Locate the cell with the specified text and output its [x, y] center coordinate. 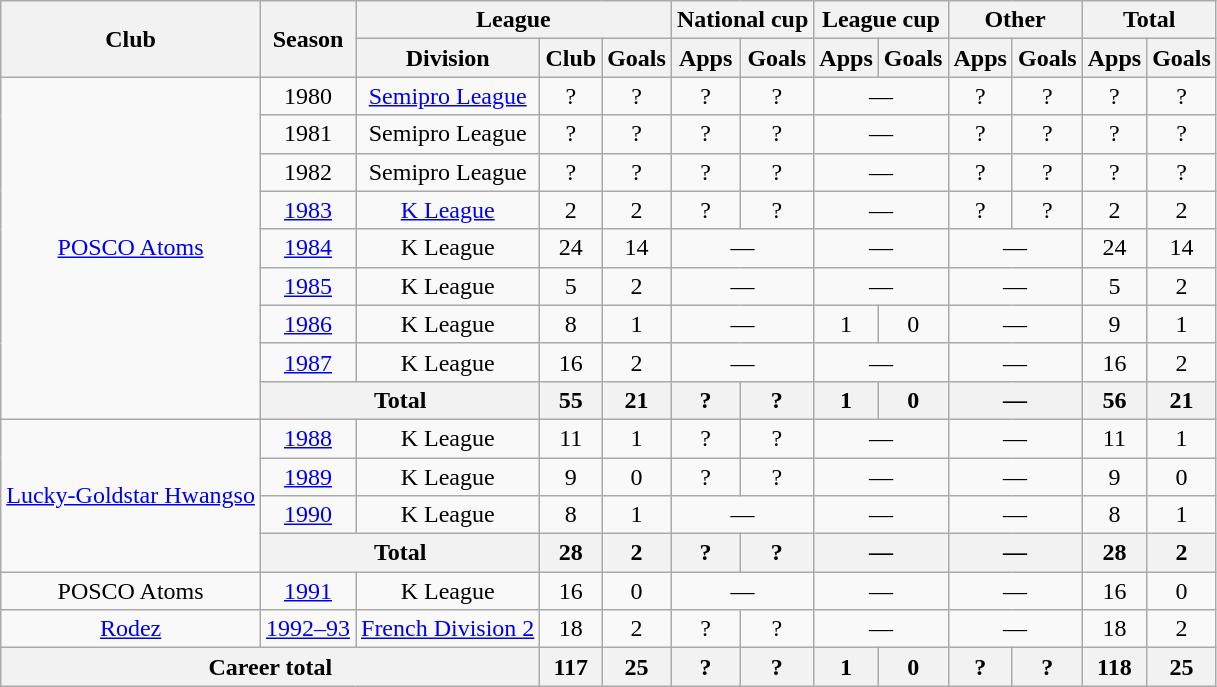
1983 [308, 210]
Division [448, 58]
1985 [308, 286]
118 [1114, 667]
1992–93 [308, 629]
French Division 2 [448, 629]
55 [571, 400]
1990 [308, 515]
1980 [308, 96]
1981 [308, 134]
56 [1114, 400]
1991 [308, 591]
League cup [881, 20]
National cup [742, 20]
1986 [308, 324]
Season [308, 39]
1987 [308, 362]
1982 [308, 172]
Other [1015, 20]
Rodez [131, 629]
1984 [308, 248]
League [514, 20]
Career total [270, 667]
1988 [308, 438]
117 [571, 667]
1989 [308, 477]
Lucky-Goldstar Hwangso [131, 495]
